Extract the (X, Y) coordinate from the center of the cell holding the provided text.  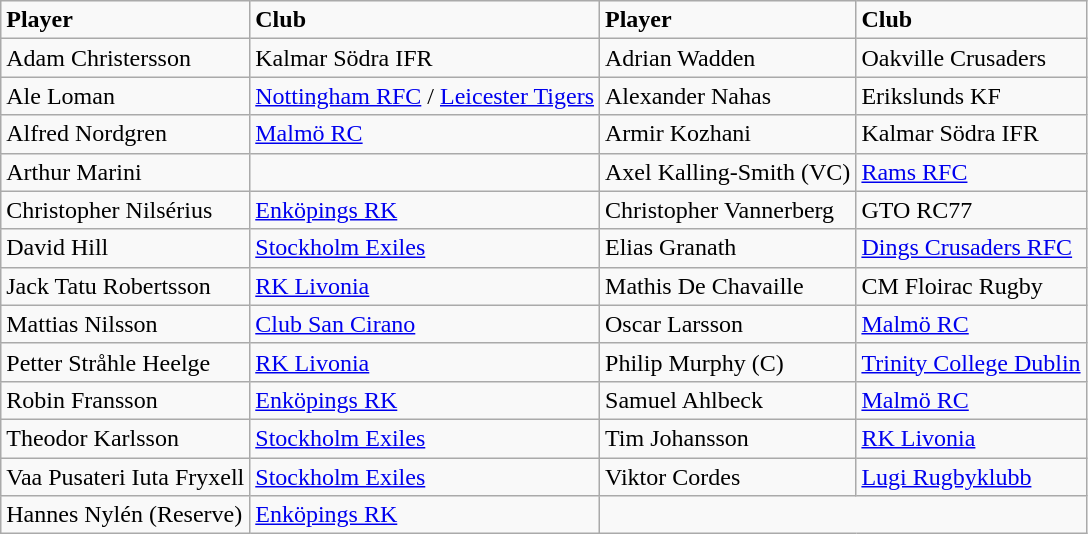
Hannes Nylén (Reserve) (126, 515)
Axel Kalling-Smith (VC) (728, 172)
Adam Christersson (126, 58)
Oakville Crusaders (971, 58)
Christopher Vannerberg (728, 210)
Elias Granath (728, 248)
David Hill (126, 248)
Ale Loman (126, 96)
Club San Cirano (425, 324)
Oscar Larsson (728, 324)
Nottingham RFC / Leicester Tigers (425, 96)
Rams RFC (971, 172)
Vaa Pusateri Iuta Fryxell (126, 477)
Trinity College Dublin (971, 362)
Robin Fransson (126, 400)
Tim Johansson (728, 438)
Alexander Nahas (728, 96)
Mattias Nilsson (126, 324)
CM Floirac Rugby (971, 286)
Christopher Nilsérius (126, 210)
Viktor Cordes (728, 477)
GTO RC77 (971, 210)
Dings Crusaders RFC (971, 248)
Jack Tatu Robertsson (126, 286)
Adrian Wadden (728, 58)
Petter Stråhle Heelge (126, 362)
Erikslunds KF (971, 96)
Theodor Karlsson (126, 438)
Lugi Rugbyklubb (971, 477)
Alfred Nordgren (126, 134)
Armir Kozhani (728, 134)
Mathis De Chavaille (728, 286)
Samuel Ahlbeck (728, 400)
Arthur Marini (126, 172)
Philip Murphy (C) (728, 362)
